Return [X, Y] of the center of cell containing provided text 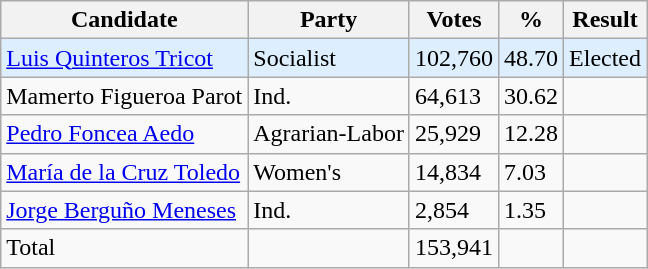
25,929 [454, 134]
Jorge Berguño Meneses [124, 210]
1.35 [530, 210]
Elected [606, 58]
12.28 [530, 134]
14,834 [454, 172]
7.03 [530, 172]
Candidate [124, 20]
Luis Quinteros Tricot [124, 58]
María de la Cruz Toledo [124, 172]
Result [606, 20]
Socialist [329, 58]
2,854 [454, 210]
% [530, 20]
48.70 [530, 58]
102,760 [454, 58]
Votes [454, 20]
153,941 [454, 248]
Agrarian-Labor [329, 134]
64,613 [454, 96]
Women's [329, 172]
Pedro Foncea Aedo [124, 134]
Total [124, 248]
Party [329, 20]
30.62 [530, 96]
Mamerto Figueroa Parot [124, 96]
